Detect which cell encompasses the target text, then output its (x, y) center coordinate. 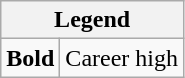
Legend (92, 20)
Career high (122, 58)
Bold (30, 58)
